For the text-containing cell, return its midpoint in (x, y) coordinate format. 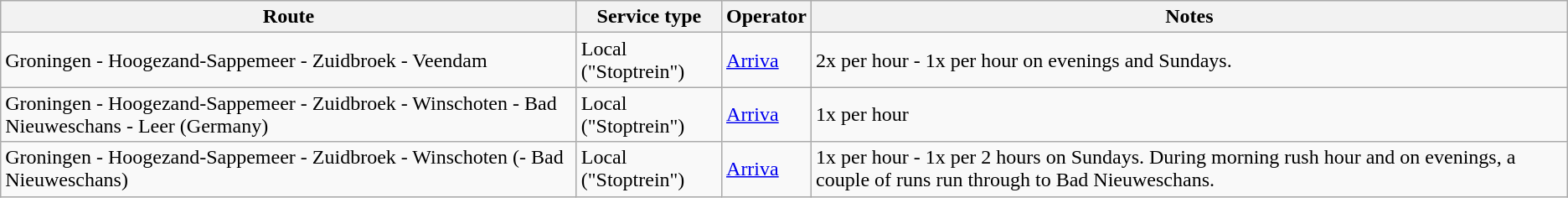
2x per hour - 1x per hour on evenings and Sundays. (1189, 60)
Service type (648, 17)
Groningen - Hoogezand-Sappemeer - Zuidbroek - Winschoten - Bad Nieuweschans - Leer (Germany) (288, 114)
Groningen - Hoogezand-Sappemeer - Zuidbroek - Winschoten (- Bad Nieuweschans) (288, 169)
1x per hour - 1x per 2 hours on Sundays. During morning rush hour and on evenings, a couple of runs run through to Bad Nieuweschans. (1189, 169)
Route (288, 17)
Groningen - Hoogezand-Sappemeer - Zuidbroek - Veendam (288, 60)
Operator (767, 17)
Notes (1189, 17)
1x per hour (1189, 114)
